Output the [X, Y] coordinate of the center of the cell containing the given text.  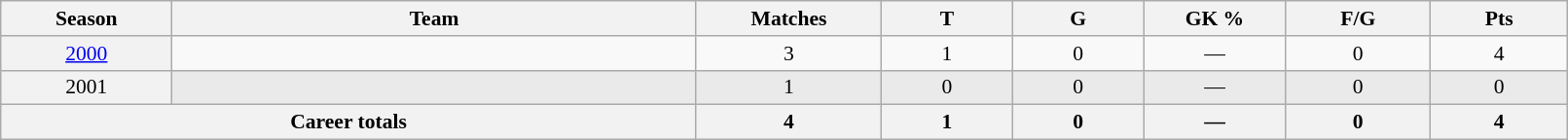
T [948, 18]
2001 [87, 87]
Pts [1499, 18]
GK % [1215, 18]
3 [788, 53]
F/G [1358, 18]
Career totals [348, 122]
Matches [788, 18]
G [1078, 18]
2000 [87, 53]
Season [87, 18]
Team [434, 18]
